Return (x, y) of the center of cell containing provided text 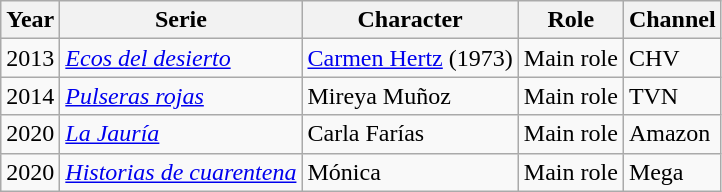
Amazon (672, 134)
Channel (672, 20)
Character (410, 20)
Pulseras rojas (181, 96)
Role (570, 20)
Ecos del desierto (181, 58)
TVN (672, 96)
Historias de cuarentena (181, 172)
CHV (672, 58)
Carmen Hertz (1973) (410, 58)
Year (30, 20)
La Jauría (181, 134)
Mireya Muñoz (410, 96)
Mónica (410, 172)
Carla Farías (410, 134)
2013 (30, 58)
2014 (30, 96)
Mega (672, 172)
Serie (181, 20)
